Identify which cell holds the provided text, then report its [X, Y] central coordinate. 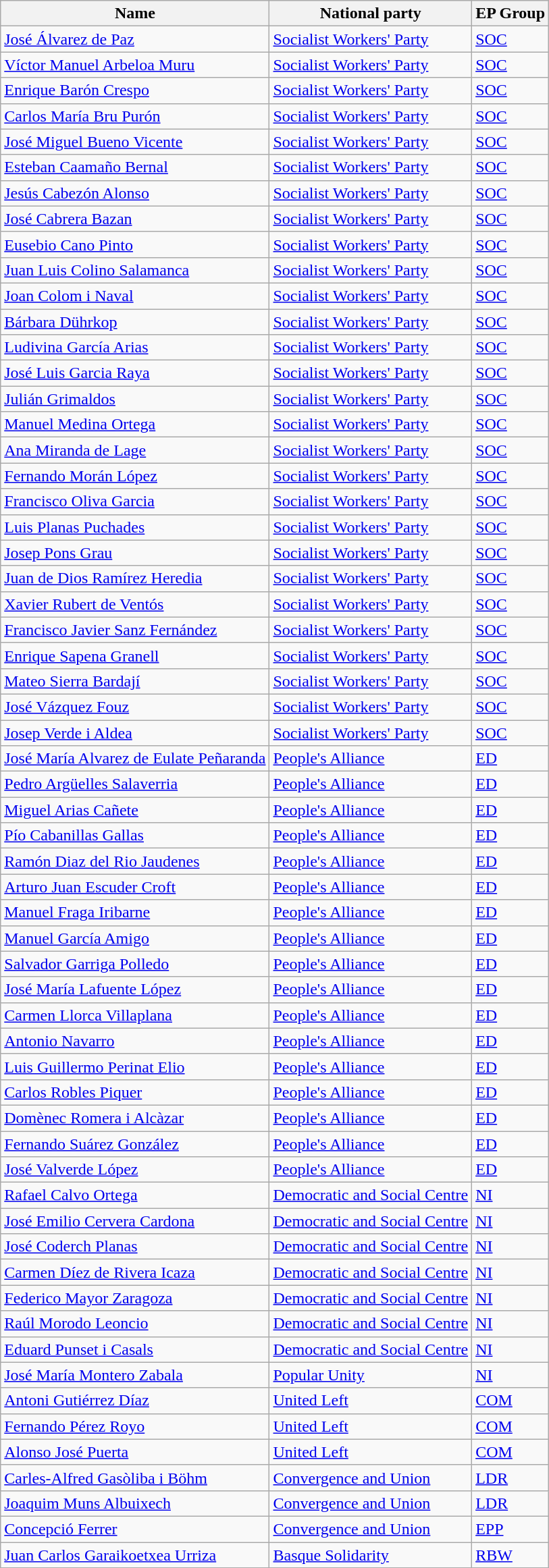
Fernando Suárez González [135, 1144]
Alonso José Puerta [135, 1452]
Víctor Manuel Arbeloa Muru [135, 65]
Julián Grimaldos [135, 399]
Mateo Sierra Bardají [135, 681]
José Miguel Bueno Vicente [135, 142]
José Emilio Cervera Cardona [135, 1221]
Luis Planas Puchades [135, 527]
Bárbara Dührkop [135, 322]
Raúl Morodo Leoncio [135, 1324]
Ana Miranda de Lage [135, 450]
Juan Carlos Garaikoetxea Urriza [135, 1555]
José Coderch Planas [135, 1247]
Enrique Barón Crespo [135, 90]
National party [371, 13]
Carlos María Bru Purón [135, 116]
Rafael Calvo Ortega [135, 1195]
Ludivina García Arias [135, 348]
Manuel Fraga Iribarne [135, 913]
EPP [511, 1529]
Miguel Arias Cañete [135, 810]
Name [135, 13]
Enrique Sapena Granell [135, 655]
Fernando Morán López [135, 476]
Federico Mayor Zaragoza [135, 1298]
Jesús Cabezón Alonso [135, 193]
José María Alvarez de Eulate Peñaranda [135, 759]
Juan Luis Colino Salamanca [135, 270]
Eduard Punset i Casals [135, 1349]
Antonio Navarro [135, 1041]
José Luis Garcia Raya [135, 373]
Juan de Dios Ramírez Heredia [135, 578]
Arturo Juan Escuder Croft [135, 887]
José Cabrera Bazan [135, 219]
Luis Guillermo Perinat Elio [135, 1066]
Francisco Oliva Garcia [135, 502]
José María Montero Zabala [135, 1375]
Domènec Romera i Alcàzar [135, 1118]
Eusebio Cano Pinto [135, 244]
José Vázquez Fouz [135, 707]
Josep Verde i Aldea [135, 732]
Antoni Gutiérrez Díaz [135, 1401]
Basque Solidarity [371, 1555]
Popular Unity [371, 1375]
Carmen Díez de Rivera Icaza [135, 1272]
Xavier Rubert de Ventós [135, 604]
Pedro Argüelles Salaverria [135, 784]
Fernando Pérez Royo [135, 1426]
Joan Colom i Naval [135, 296]
Carlos Robles Piquer [135, 1092]
RBW [511, 1555]
José Valverde López [135, 1170]
Ramón Diaz del Rio Jaudenes [135, 861]
Manuel Medina Ortega [135, 425]
Francisco Javier Sanz Fernández [135, 630]
Salvador Garriga Polledo [135, 964]
Manuel García Amigo [135, 938]
Carles-Alfred Gasòliba i Böhm [135, 1478]
Esteban Caamaño Bernal [135, 167]
José Álvarez de Paz [135, 39]
Pío Cabanillas Gallas [135, 836]
EP Group [511, 13]
Josep Pons Grau [135, 553]
José María Lafuente López [135, 990]
Carmen Llorca Villaplana [135, 1015]
Concepció Ferrer [135, 1529]
Joaquim Muns Albuixech [135, 1503]
